Locate the cell with the specified text and output its (x, y) center coordinate. 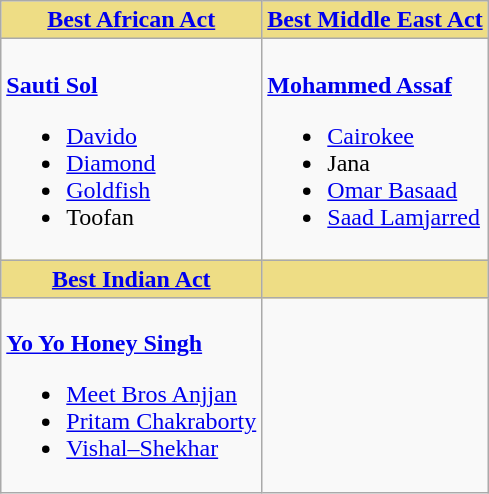
Yo Yo Honey SinghMeet Bros AnjjanPritam ChakrabortyVishal–Shekhar (132, 395)
Best Indian Act (132, 279)
Best African Act (132, 20)
Mohammed AssafCairokeeJanaOmar BasaadSaad Lamjarred (375, 150)
Sauti SolDavidoDiamondGoldfishToofan (132, 150)
Best Middle East Act (375, 20)
